Pinpoint the cell where the given text exists, returning its (X, Y) midpoint coordinate. 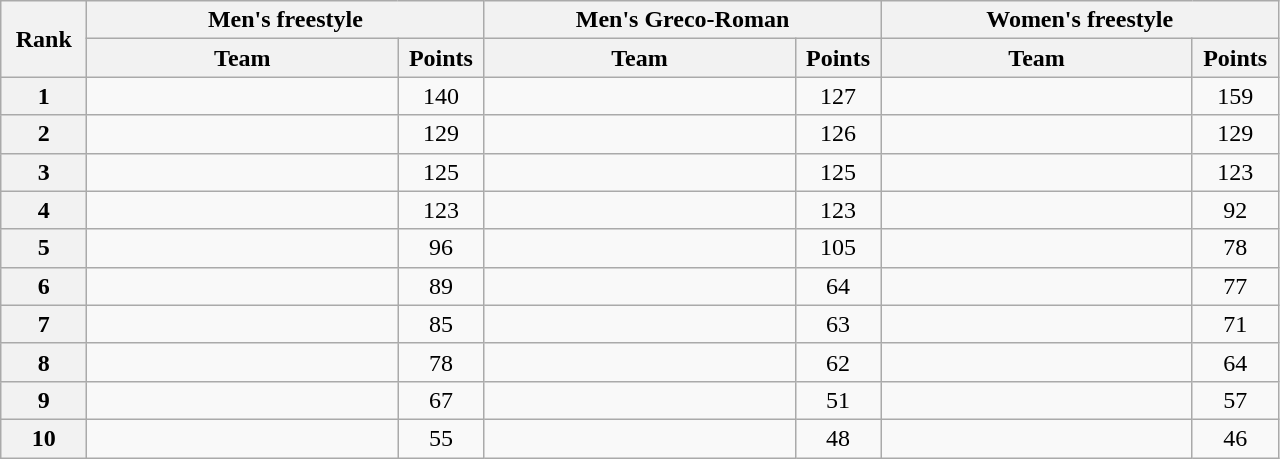
57 (1235, 400)
6 (44, 286)
8 (44, 362)
85 (441, 324)
7 (44, 324)
10 (44, 438)
48 (838, 438)
5 (44, 248)
92 (1235, 210)
105 (838, 248)
1 (44, 96)
77 (1235, 286)
127 (838, 96)
4 (44, 210)
9 (44, 400)
62 (838, 362)
3 (44, 172)
71 (1235, 324)
159 (1235, 96)
2 (44, 134)
140 (441, 96)
Women's freestyle (1080, 20)
89 (441, 286)
63 (838, 324)
126 (838, 134)
Men's freestyle (286, 20)
96 (441, 248)
Rank (44, 39)
Men's Greco-Roman (682, 20)
55 (441, 438)
46 (1235, 438)
51 (838, 400)
67 (441, 400)
